Determine the (X, Y) coordinate at the center of the cell enclosing the given text.  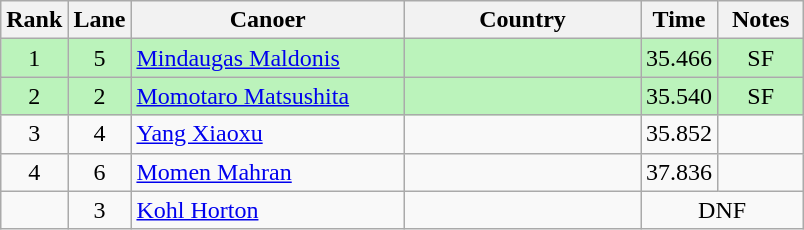
35.466 (680, 58)
Notes (761, 20)
Lane (100, 20)
Rank (34, 20)
Canoer (268, 20)
DNF (722, 210)
Yang Xiaoxu (268, 134)
6 (100, 172)
5 (100, 58)
Country (522, 20)
Mindaugas Maldonis (268, 58)
Kohl Horton (268, 210)
1 (34, 58)
35.540 (680, 96)
37.836 (680, 172)
Momen Mahran (268, 172)
Time (680, 20)
35.852 (680, 134)
Momotaro Matsushita (268, 96)
